Determine the (X, Y) coordinate at the center of the cell enclosing the given text.  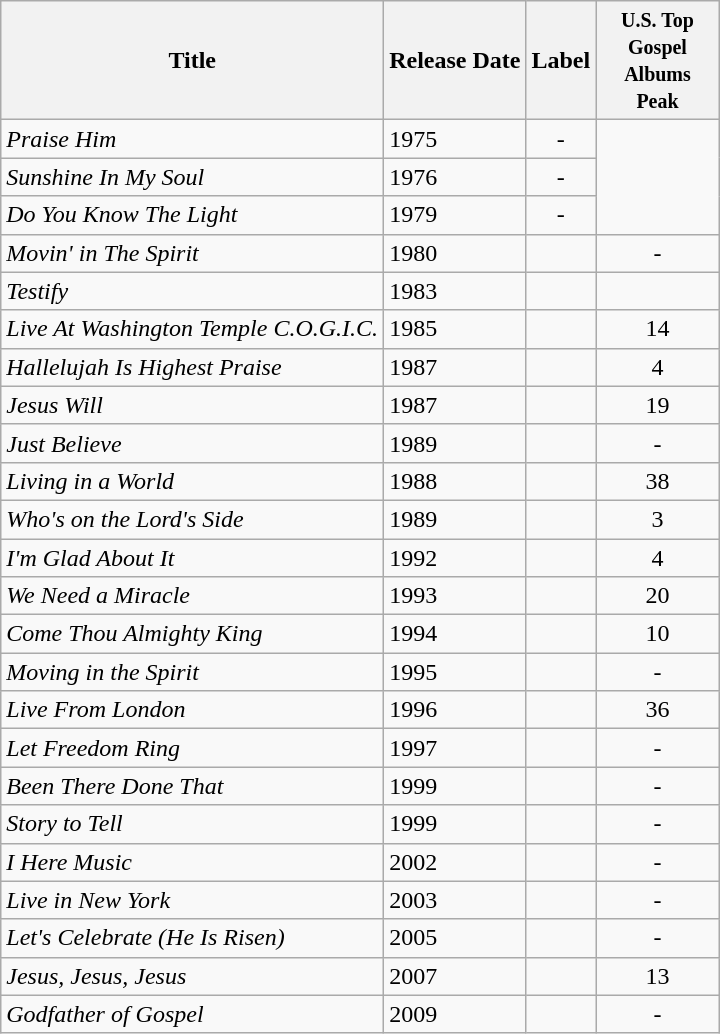
1980 (455, 253)
Story to Tell (192, 824)
Hallelujah Is Highest Praise (192, 367)
1992 (455, 557)
U.S. Top Gospel Albums Peak (658, 60)
38 (658, 481)
1993 (455, 596)
Live in New York (192, 900)
Do You Know The Light (192, 215)
Jesus, Jesus, Jesus (192, 976)
Praise Him (192, 139)
1994 (455, 634)
1983 (455, 291)
Moving in the Spirit (192, 672)
1996 (455, 710)
10 (658, 634)
Let's Celebrate (He Is Risen) (192, 938)
1975 (455, 139)
Been There Done That (192, 786)
1979 (455, 215)
2007 (455, 976)
1997 (455, 748)
Release Date (455, 60)
Movin' in The Spirit (192, 253)
19 (658, 405)
13 (658, 976)
Let Freedom Ring (192, 748)
20 (658, 596)
We Need a Miracle (192, 596)
Living in a World (192, 481)
I'm Glad About It (192, 557)
14 (658, 329)
Testify (192, 291)
36 (658, 710)
Live At Washington Temple C.O.G.I.C. (192, 329)
1988 (455, 481)
2003 (455, 900)
Live From London (192, 710)
Godfather of Gospel (192, 1014)
Just Believe (192, 443)
Jesus Will (192, 405)
Come Thou Almighty King (192, 634)
Who's on the Lord's Side (192, 519)
Label (561, 60)
1995 (455, 672)
I Here Music (192, 862)
1976 (455, 177)
Sunshine In My Soul (192, 177)
2009 (455, 1014)
3 (658, 519)
Title (192, 60)
2002 (455, 862)
1985 (455, 329)
2005 (455, 938)
